Detect which cell encompasses the target text, then output its [X, Y] center coordinate. 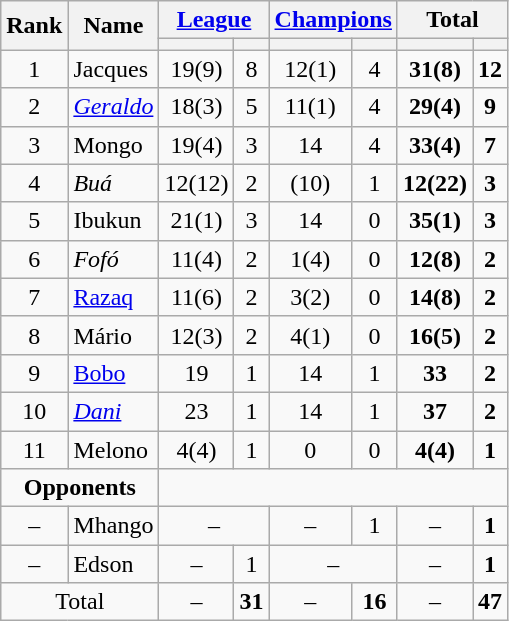
21(1) [196, 221]
31(8) [434, 69]
12(1) [310, 69]
Razaq [114, 297]
4(1) [310, 335]
11(6) [196, 297]
47 [490, 602]
12(8) [434, 259]
23 [196, 411]
11(4) [196, 259]
19(9) [196, 69]
Champions [333, 20]
10 [34, 411]
Opponents [80, 488]
11 [34, 449]
16(5) [434, 335]
18(3) [196, 107]
Geraldo [114, 107]
12 [490, 69]
12(22) [434, 183]
19(4) [196, 145]
29(4) [434, 107]
1(4) [310, 259]
33 [434, 373]
Mongo [114, 145]
31 [252, 602]
12(12) [196, 183]
3(2) [310, 297]
League [214, 20]
Melono [114, 449]
Rank [34, 26]
35(1) [434, 221]
Fofó [114, 259]
Ibukun [114, 221]
Bobo [114, 373]
Buá [114, 183]
Dani [114, 411]
33(4) [434, 145]
Name [114, 26]
11(1) [310, 107]
16 [375, 602]
(10) [310, 183]
6 [34, 259]
Mário [114, 335]
14(8) [434, 297]
19 [196, 373]
Jacques [114, 69]
Mhango [114, 526]
37 [434, 411]
12(3) [196, 335]
Edson [114, 564]
